Output the (X, Y) coordinate of the center of the cell containing the given text.  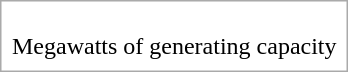
Megawatts of generating capacity (175, 46)
